Determine the [x, y] coordinate at the center of the cell enclosing the given text.  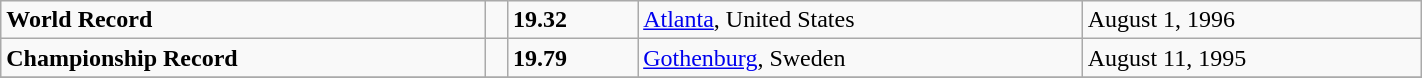
19.32 [573, 20]
Championship Record [244, 58]
19.79 [573, 58]
August 11, 1995 [1252, 58]
August 1, 1996 [1252, 20]
Gothenburg, Sweden [860, 58]
World Record [244, 20]
Atlanta, United States [860, 20]
